Capture the cell that displays the provided text and extract its [X, Y] central coordinate. 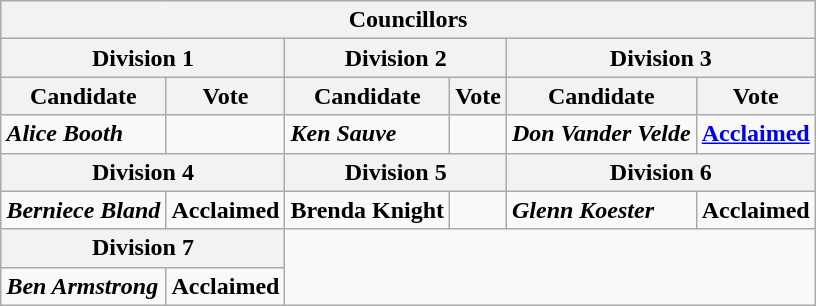
Division 6 [660, 172]
Glenn Koester [601, 210]
Division 4 [143, 172]
Ken Sauve [368, 134]
Don Vander Velde [601, 134]
Brenda Knight [368, 210]
Councillors [408, 20]
Division 3 [660, 58]
Berniece Bland [84, 210]
Division 2 [396, 58]
Ben Armstrong [84, 286]
Division 1 [143, 58]
Alice Booth [84, 134]
Division 5 [396, 172]
Division 7 [143, 248]
